Detect which cell encompasses the target text, then output its [X, Y] center coordinate. 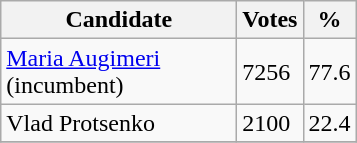
77.6 [330, 72]
% [330, 20]
Candidate [119, 20]
2100 [270, 123]
Vlad Protsenko [119, 123]
Votes [270, 20]
7256 [270, 72]
22.4 [330, 123]
Maria Augimeri (incumbent) [119, 72]
